Scan for the cell matching the given text and deliver its [x, y] coordinate at center. 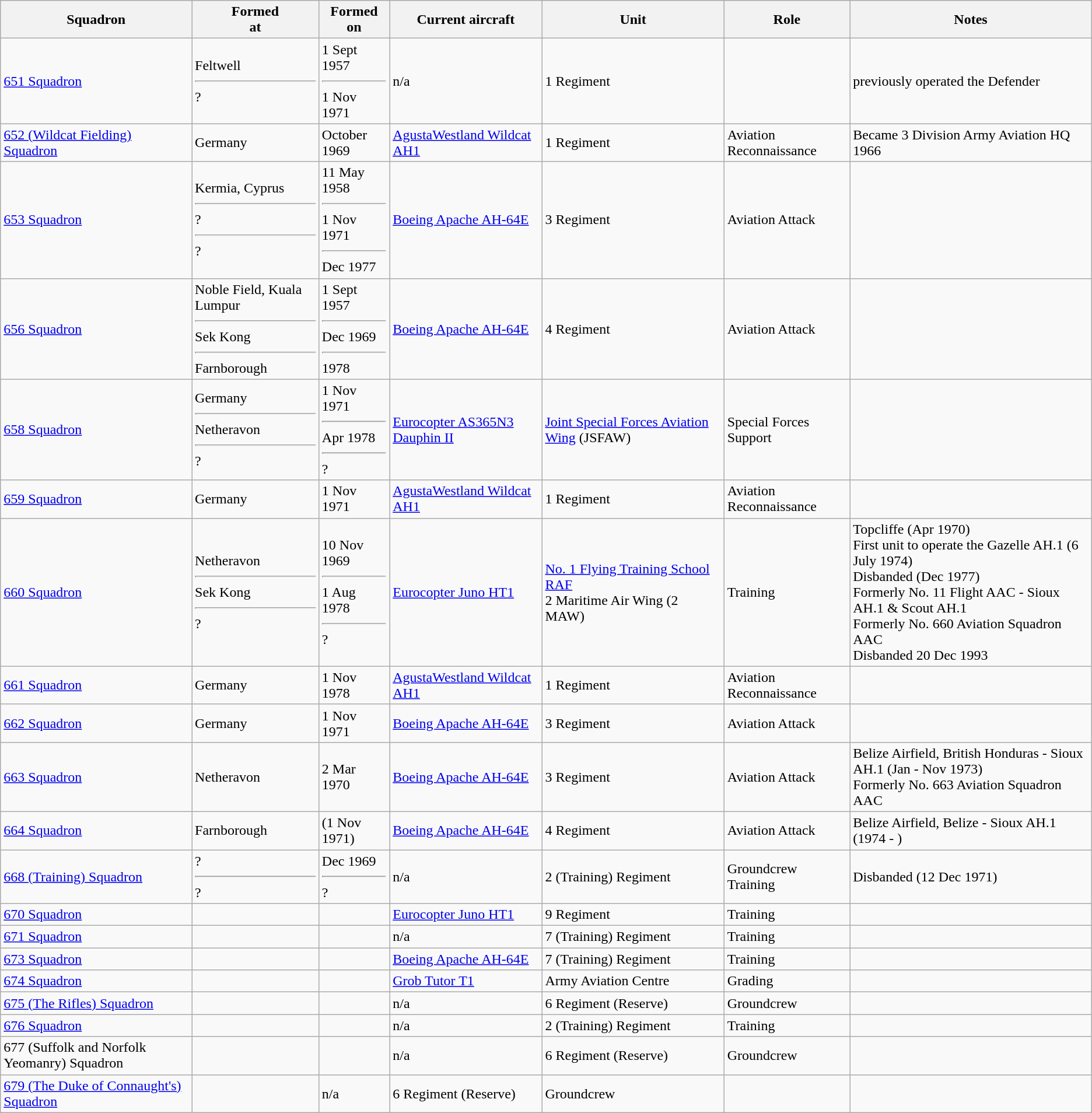
previously operated the Defender [971, 81]
651 Squadron [96, 81]
1 Nov 1971Apr 1978? [353, 429]
Kermia, Cyprus?? [256, 220]
676 Squadron [96, 1025]
Became 3 Division Army Aviation HQ 1966 [971, 142]
Formedon [353, 20]
Grading [786, 981]
677 (Suffolk and Norfolk Yeomanry) Squadron [96, 1056]
Belize Airfield, British Honduras - Sioux AH.1 (Jan - Nov 1973)Formerly No. 663 Aviation Squadron AAC [971, 777]
Special Forces Support [786, 429]
Notes [971, 20]
No. 1 Flying Training School RAF2 Maritime Air Wing (2 MAW) [633, 592]
653 Squadron [96, 220]
664 Squadron [96, 831]
668 (Training) Squadron [96, 876]
NetheravonSek Kong? [256, 592]
Role [786, 20]
Formedat [256, 20]
9 Regiment [633, 915]
652 (Wildcat Fielding) Squadron [96, 142]
660 Squadron [96, 592]
Eurocopter AS365N3 Dauphin II [466, 429]
Belize Airfield, Belize - Sioux AH.1 (1974 - ) [971, 831]
?? [256, 876]
Dec 1969? [353, 876]
11 May 19581 Nov 1971Dec 1977 [353, 220]
Army Aviation Centre [633, 981]
1 Sept 1957Dec 19691978 [353, 329]
Farnborough [256, 831]
662 Squadron [96, 723]
Feltwell? [256, 81]
658 Squadron [96, 429]
661 Squadron [96, 685]
2 Mar 1970 [353, 777]
675 (The Rifles) Squadron [96, 1003]
670 Squadron [96, 915]
671 Squadron [96, 937]
Squadron [96, 20]
(1 Nov 1971) [353, 831]
October 1969 [353, 142]
Noble Field, Kuala LumpurSek KongFarnborough [256, 329]
GermanyNetheravon? [256, 429]
1 Sept 19571 Nov 1971 [353, 81]
Groundcrew Training [786, 876]
10 Nov 19691 Aug 1978? [353, 592]
656 Squadron [96, 329]
Current aircraft [466, 20]
1 Nov 1978 [353, 685]
Grob Tutor T1 [466, 981]
673 Squadron [96, 959]
Disbanded (12 Dec 1971) [971, 876]
663 Squadron [96, 777]
Netheravon [256, 777]
659 Squadron [96, 499]
679 (The Duke of Connaught's) Squadron [96, 1093]
Unit [633, 20]
Joint Special Forces Aviation Wing (JSFAW) [633, 429]
674 Squadron [96, 981]
